Determine the [x, y] coordinate at the center of the cell enclosing the given text.  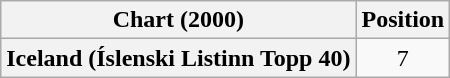
Chart (2000) [178, 20]
7 [403, 58]
Iceland (Íslenski Listinn Topp 40) [178, 58]
Position [403, 20]
